Scan for the cell matching the given text and deliver its (x, y) coordinate at center. 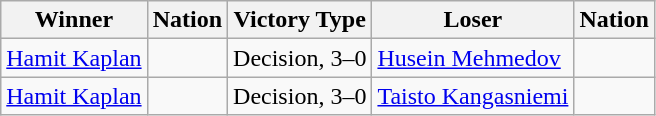
Husein Mehmedov (473, 58)
Winner (74, 20)
Taisto Kangasniemi (473, 96)
Loser (473, 20)
Victory Type (300, 20)
